Extract the (X, Y) coordinate from the center of the cell holding the provided text.  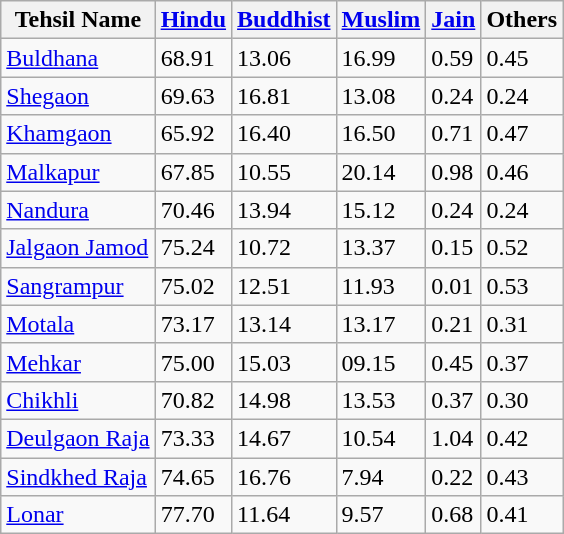
65.92 (193, 134)
70.46 (193, 210)
75.24 (193, 248)
14.98 (284, 400)
Khamgaon (78, 134)
0.53 (522, 286)
70.82 (193, 400)
13.53 (381, 400)
0.46 (522, 172)
67.85 (193, 172)
0.31 (522, 324)
0.68 (454, 515)
16.99 (381, 58)
Deulgaon Raja (78, 438)
13.06 (284, 58)
Sangrampur (78, 286)
0.98 (454, 172)
10.72 (284, 248)
13.08 (381, 96)
74.65 (193, 477)
0.01 (454, 286)
0.42 (522, 438)
Tehsil Name (78, 20)
9.57 (381, 515)
Others (522, 20)
11.64 (284, 515)
73.17 (193, 324)
Malkapur (78, 172)
0.22 (454, 477)
77.70 (193, 515)
0.52 (522, 248)
13.17 (381, 324)
0.21 (454, 324)
Buddhist (284, 20)
69.63 (193, 96)
0.59 (454, 58)
Hindu (193, 20)
1.04 (454, 438)
20.14 (381, 172)
0.41 (522, 515)
16.40 (284, 134)
75.02 (193, 286)
Jain (454, 20)
Chikhli (78, 400)
13.37 (381, 248)
0.47 (522, 134)
Lonar (78, 515)
10.55 (284, 172)
Motala (78, 324)
73.33 (193, 438)
0.30 (522, 400)
Nandura (78, 210)
15.03 (284, 362)
09.15 (381, 362)
16.81 (284, 96)
Jalgaon Jamod (78, 248)
Muslim (381, 20)
Shegaon (78, 96)
13.14 (284, 324)
15.12 (381, 210)
13.94 (284, 210)
Mehkar (78, 362)
7.94 (381, 477)
75.00 (193, 362)
11.93 (381, 286)
14.67 (284, 438)
16.76 (284, 477)
12.51 (284, 286)
68.91 (193, 58)
0.43 (522, 477)
10.54 (381, 438)
Buldhana (78, 58)
0.15 (454, 248)
16.50 (381, 134)
0.71 (454, 134)
Sindkhed Raja (78, 477)
